Scan for the cell matching the given text and deliver its [X, Y] coordinate at center. 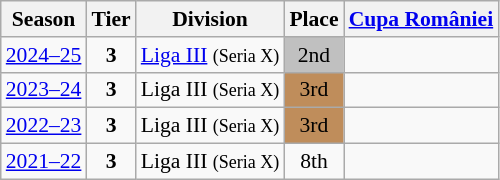
Season [44, 19]
2021–22 [44, 162]
Cupa României [422, 19]
2nd [314, 55]
Division [210, 19]
Tier [110, 19]
2024–25 [44, 55]
Place [314, 19]
2022–23 [44, 126]
2023–24 [44, 90]
8th [314, 162]
